From the cell containing the given text, extract its center point as [X, Y] coordinate. 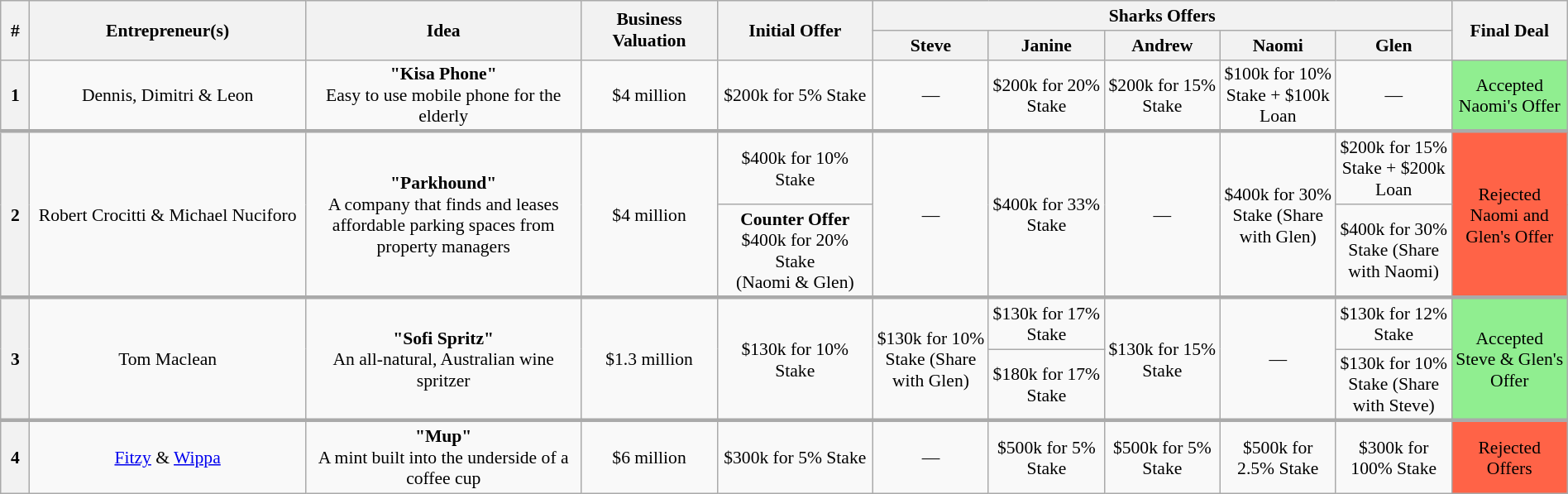
$6 million [649, 458]
Dennis, Dimitri & Leon [168, 96]
Glen [1394, 46]
$400k for 33% Stake [1046, 214]
Idea [443, 30]
$200k for 5% Stake [795, 96]
Tom Maclean [168, 359]
Initial Offer [795, 30]
$130k for 17% Stake [1046, 323]
# [15, 30]
Final Deal [1509, 30]
Fitzy & Wippa [168, 458]
2 [15, 214]
Counter Offer $400k for 20% Stake (Naomi & Glen) [795, 251]
$130k for 10% Stake (Share with Steve) [1394, 386]
Rejected Naomi and Glen's Offer [1509, 214]
$1.3 million [649, 359]
4 [15, 458]
$180k for 17% Stake [1046, 386]
$130k for 10% Stake (Share with Glen) [930, 359]
"Parkhound" A company that finds and leases affordable parking spaces from property managers [443, 214]
Accepted Naomi's Offer [1509, 96]
$100k for 10% Stake + $100k Loan [1278, 96]
Sharks Offers [1162, 16]
$200k for 20% Stake [1046, 96]
Business Valuation [649, 30]
$200k for 15% Stake [1162, 96]
$400k for 10% Stake [795, 168]
$300k for 5% Stake [795, 458]
$300k for 100% Stake [1394, 458]
"Kisa Phone" Easy to use mobile phone for the elderly [443, 96]
Janine [1046, 46]
$130k for 15% Stake [1162, 359]
Accepted Steve & Glen's Offer [1509, 359]
3 [15, 359]
Naomi [1278, 46]
$500k for 2.5% Stake [1278, 458]
"Sofi Spritz" An all-natural, Australian wine spritzer [443, 359]
Entrepreneur(s) [168, 30]
Steve [930, 46]
$130k for 10% Stake [795, 359]
$400k for 30% Stake (Share with Naomi) [1394, 251]
Robert Crocitti & Michael Nuciforo [168, 214]
Andrew [1162, 46]
1 [15, 96]
Rejected Offers [1509, 458]
$400k for 30% Stake (Share with Glen) [1278, 214]
$130k for 12% Stake [1394, 323]
$200k for 15% Stake + $200k Loan [1394, 168]
"Mup" A mint built into the underside of a coffee cup [443, 458]
